Search for the cell housing the specified text and yield its (x, y) center coordinate. 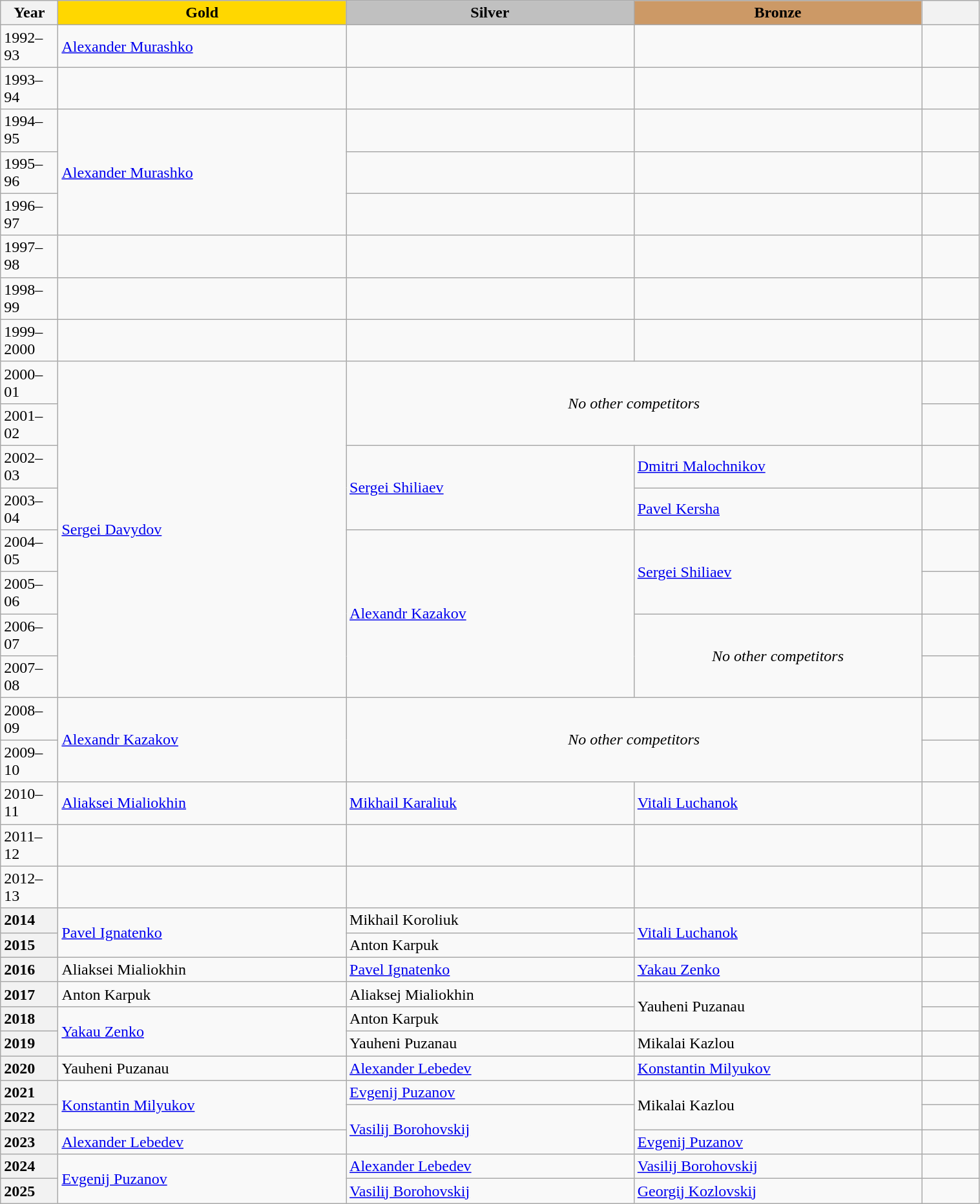
2000–01 (30, 383)
2008–09 (30, 719)
2017 (30, 994)
2003–04 (30, 508)
2025 (30, 1191)
2024 (30, 1167)
1994–95 (30, 131)
2016 (30, 969)
2011–12 (30, 845)
Gold (202, 13)
1997–98 (30, 256)
2022 (30, 1117)
2014 (30, 920)
Aliaksej Mialiokhin (490, 994)
2010–11 (30, 803)
2009–10 (30, 761)
1993–94 (30, 88)
2004–05 (30, 551)
2012–13 (30, 887)
2021 (30, 1093)
Bronze (778, 13)
2002–03 (30, 467)
Georgij Kozlovskij (778, 1191)
2020 (30, 1068)
Mikhail Karaliuk (490, 803)
2005–06 (30, 593)
Silver (490, 13)
2023 (30, 1142)
1995–96 (30, 172)
2019 (30, 1043)
Pavel Kersha (778, 508)
2015 (30, 945)
Dmitri Malochnikov (778, 467)
Year (30, 13)
2001–02 (30, 424)
1999–2000 (30, 340)
2007–08 (30, 677)
1996–97 (30, 215)
2006–07 (30, 635)
2018 (30, 1019)
1992–93 (30, 47)
1998–99 (30, 299)
Mikhail Koroliuk (490, 920)
Sergei Davydov (202, 529)
